Capture the cell that displays the provided text and extract its (x, y) central coordinate. 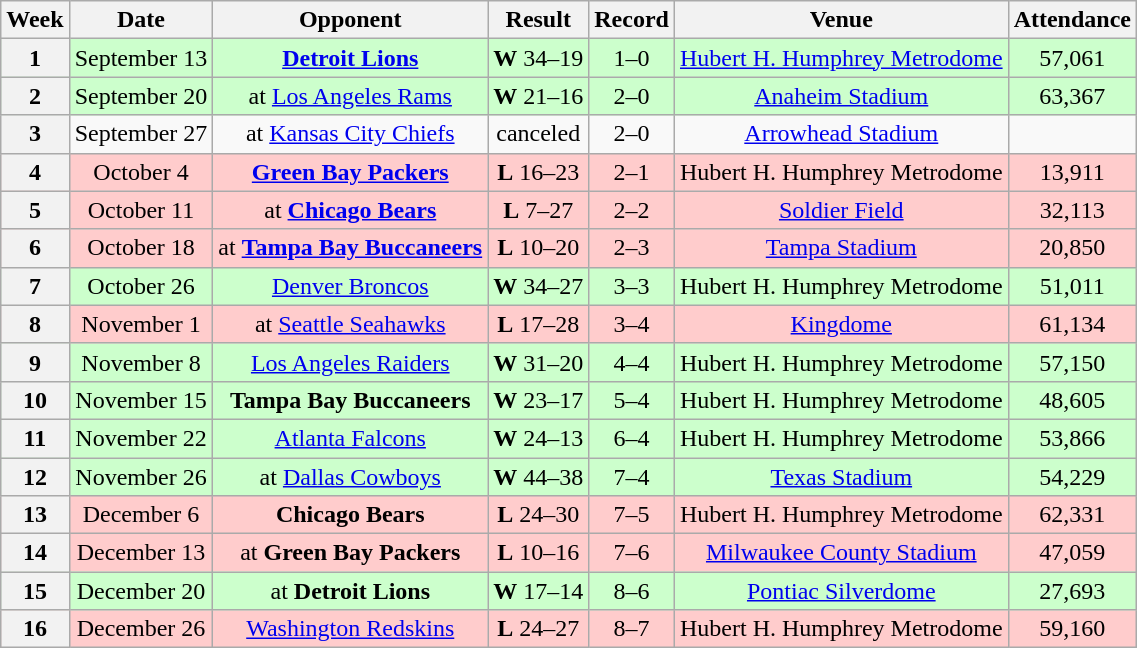
L 16–23 (538, 172)
Result (538, 20)
3 (35, 134)
December 6 (141, 515)
December 26 (141, 629)
Los Angeles Raiders (350, 362)
16 (35, 629)
Pontiac Silverdome (841, 591)
Opponent (350, 20)
7–4 (632, 477)
September 13 (141, 58)
L 7–27 (538, 210)
W 21–16 (538, 96)
12 (35, 477)
57,061 (1072, 58)
61,134 (1072, 324)
December 13 (141, 553)
Chicago Bears (350, 515)
Washington Redskins (350, 629)
4–4 (632, 362)
10 (35, 400)
Denver Broncos (350, 286)
Atlanta Falcons (350, 438)
15 (35, 591)
November 26 (141, 477)
48,605 (1072, 400)
Anaheim Stadium (841, 96)
W 23–17 (538, 400)
13 (35, 515)
at Seattle Seahawks (350, 324)
at Chicago Bears (350, 210)
W 34–27 (538, 286)
32,113 (1072, 210)
62,331 (1072, 515)
6 (35, 248)
Kingdome (841, 324)
Record (632, 20)
October 4 (141, 172)
5 (35, 210)
W 24–13 (538, 438)
Week (35, 20)
27,693 (1072, 591)
W 17–14 (538, 591)
Detroit Lions (350, 58)
2–2 (632, 210)
Arrowhead Stadium (841, 134)
Texas Stadium (841, 477)
Soldier Field (841, 210)
Green Bay Packers (350, 172)
December 20 (141, 591)
8 (35, 324)
W 31–20 (538, 362)
20,850 (1072, 248)
57,150 (1072, 362)
September 27 (141, 134)
8–6 (632, 591)
54,229 (1072, 477)
Date (141, 20)
November 1 (141, 324)
L 24–30 (538, 515)
at Tampa Bay Buccaneers (350, 248)
at Kansas City Chiefs (350, 134)
47,059 (1072, 553)
L 10–20 (538, 248)
November 22 (141, 438)
Tampa Stadium (841, 248)
Venue (841, 20)
4 (35, 172)
63,367 (1072, 96)
7–5 (632, 515)
3–4 (632, 324)
W 34–19 (538, 58)
2–1 (632, 172)
13,911 (1072, 172)
canceled (538, 134)
7–6 (632, 553)
2 (35, 96)
at Detroit Lions (350, 591)
at Los Angeles Rams (350, 96)
November 15 (141, 400)
W 44–38 (538, 477)
Tampa Bay Buccaneers (350, 400)
53,866 (1072, 438)
L 17–28 (538, 324)
L 10–16 (538, 553)
9 (35, 362)
11 (35, 438)
October 11 (141, 210)
2–3 (632, 248)
8–7 (632, 629)
1–0 (632, 58)
November 8 (141, 362)
October 18 (141, 248)
Milwaukee County Stadium (841, 553)
September 20 (141, 96)
1 (35, 58)
Attendance (1072, 20)
at Dallas Cowboys (350, 477)
L 24–27 (538, 629)
at Green Bay Packers (350, 553)
5–4 (632, 400)
3–3 (632, 286)
7 (35, 286)
59,160 (1072, 629)
14 (35, 553)
October 26 (141, 286)
6–4 (632, 438)
51,011 (1072, 286)
